Search for the cell housing the specified text and yield its (x, y) center coordinate. 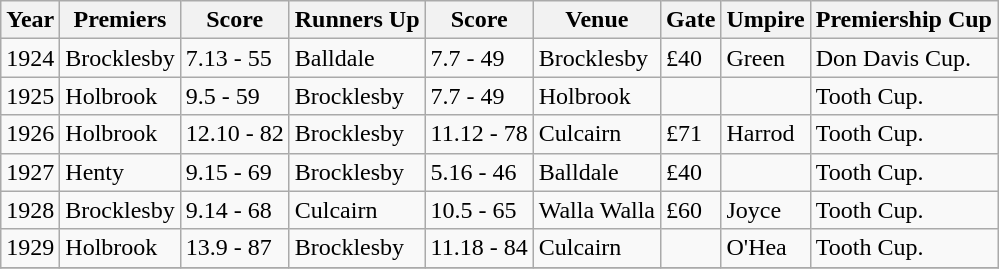
11.12 - 78 (479, 134)
1925 (30, 96)
Umpire (766, 20)
Venue (596, 20)
Runners Up (357, 20)
Harrod (766, 134)
1926 (30, 134)
Year (30, 20)
Walla Walla (596, 210)
Premiership Cup (904, 20)
12.10 - 82 (234, 134)
9.5 - 59 (234, 96)
£60 (691, 210)
9.14 - 68 (234, 210)
Premiers (120, 20)
1929 (30, 248)
Green (766, 58)
7.13 - 55 (234, 58)
1927 (30, 172)
Joyce (766, 210)
O'Hea (766, 248)
11.18 - 84 (479, 248)
1924 (30, 58)
1928 (30, 210)
5.16 - 46 (479, 172)
Don Davis Cup. (904, 58)
Gate (691, 20)
Henty (120, 172)
9.15 - 69 (234, 172)
10.5 - 65 (479, 210)
13.9 - 87 (234, 248)
£71 (691, 134)
